Capture the cell that displays the provided text and extract its [x, y] central coordinate. 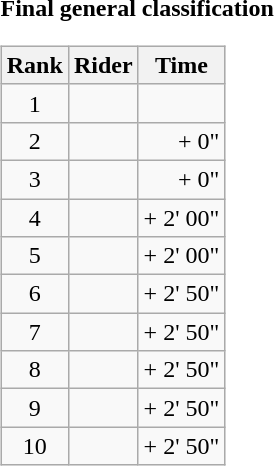
Rank [34, 65]
9 [34, 408]
6 [34, 294]
10 [34, 446]
4 [34, 217]
Time [182, 65]
7 [34, 332]
Rider [103, 65]
3 [34, 179]
5 [34, 256]
2 [34, 141]
8 [34, 370]
1 [34, 103]
